Locate the cell with the specified text and output its (x, y) center coordinate. 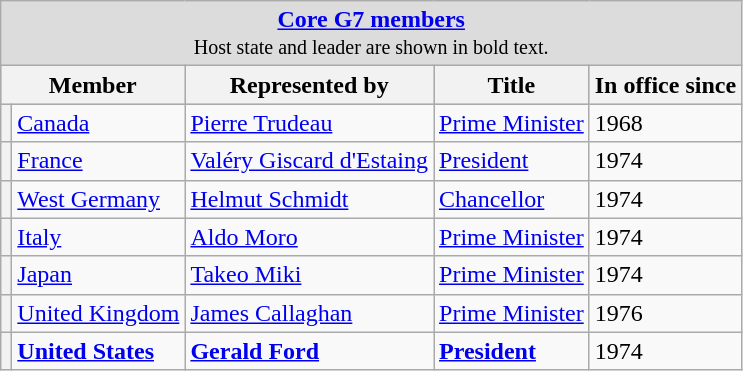
Pierre Trudeau (310, 123)
Canada (98, 123)
Core G7 membersHost state and leader are shown in bold text. (372, 34)
Japan (98, 275)
Italy (98, 237)
Member (93, 85)
1976 (665, 313)
Takeo Miki (310, 275)
Represented by (310, 85)
United Kingdom (98, 313)
Gerald Ford (310, 351)
France (98, 161)
Title (512, 85)
United States (98, 351)
In office since (665, 85)
Chancellor (512, 199)
Aldo Moro (310, 237)
Valéry Giscard d'Estaing (310, 161)
James Callaghan (310, 313)
1968 (665, 123)
West Germany (98, 199)
Helmut Schmidt (310, 199)
